Identify which cell holds the provided text, then report its (X, Y) central coordinate. 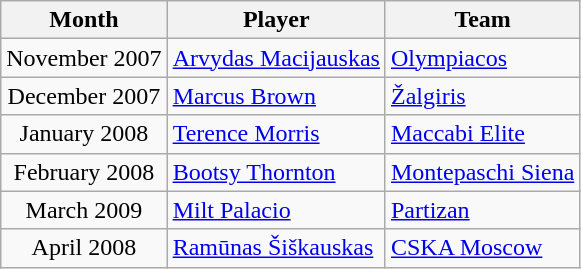
February 2008 (84, 172)
Montepaschi Siena (482, 172)
January 2008 (84, 134)
March 2009 (84, 210)
November 2007 (84, 58)
Bootsy Thornton (276, 172)
Olympiacos (482, 58)
Marcus Brown (276, 96)
Maccabi Elite (482, 134)
Player (276, 20)
April 2008 (84, 248)
December 2007 (84, 96)
CSKA Moscow (482, 248)
Žalgiris (482, 96)
Terence Morris (276, 134)
Ramūnas Šiškauskas (276, 248)
Month (84, 20)
Team (482, 20)
Partizan (482, 210)
Milt Palacio (276, 210)
Arvydas Macijauskas (276, 58)
